Identify which cell holds the provided text, then report its [X, Y] central coordinate. 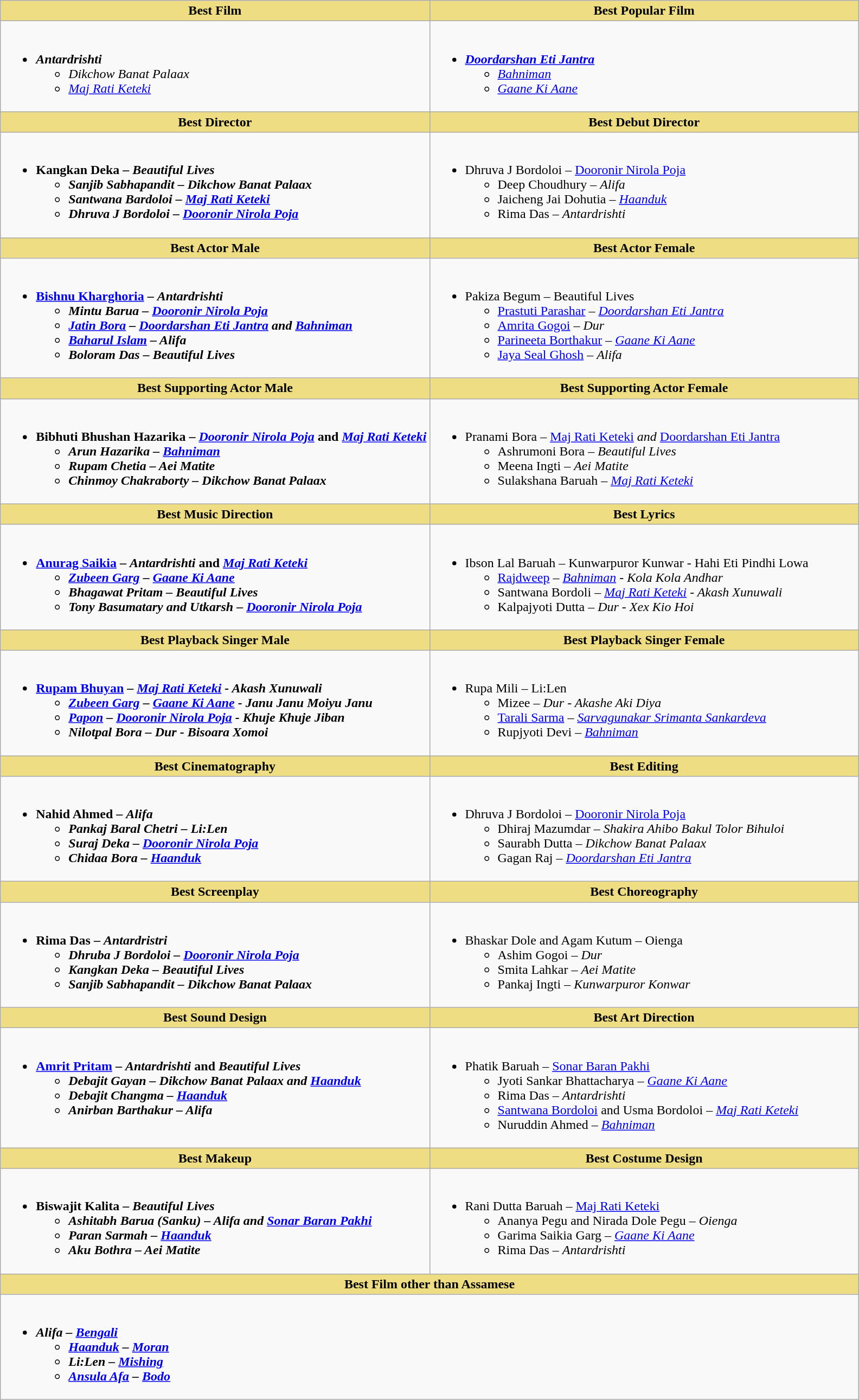
Best Cinematography [215, 766]
Best Costume Design [644, 1158]
Best Makeup [215, 1158]
Alifa – BengaliHaanduk – MoranLi:Len – MishingAnsula Afa – Bodo [429, 1347]
Best Film other than Assamese [429, 1284]
Doordarshan Eti JantraBahnimanGaane Ki Aane [644, 66]
Best Film [215, 11]
Rupa Mili – Li:LenMizee – Dur - Akashe Aki DiyaTarali Sarma – Sarvagunakar Srimanta SankardevaRupjyoti Devi – Bahniman [644, 703]
Amrit Pritam – Antardrishti and Beautiful LivesDebajit Gayan – Dikchow Banat Palaax and HaandukDebajit Changma – HaandukAnirban Barthakur – Alifa [215, 1088]
Pranami Bora – Maj Rati Keteki and Doordarshan Eti JantraAshrumoni Bora – Beautiful LivesMeena Ingti – Aei MatiteSulakshana Baruah – Maj Rati Keteki [644, 451]
Best Screenplay [215, 892]
AntardrishtiDikchow Banat PalaaxMaj Rati Keteki [215, 66]
Nahid Ahmed – AlifaPankaj Baral Chetri – Li:LenSuraj Deka – Dooronir Nirola PojaChidaa Bora – Haanduk [215, 829]
Best Music Direction [215, 514]
Best Director [215, 122]
Best Debut Director [644, 122]
Best Lyrics [644, 514]
Rani Dutta Baruah – Maj Rati KetekiAnanya Pegu and Nirada Dole Pegu – OiengaGarima Saikia Garg – Gaane Ki AaneRima Das – Antardrishti [644, 1221]
Rima Das – AntardristriDhruba J Bordoloi – Dooronir Nirola PojaKangkan Deka – Beautiful LivesSanjib Sabhapandit – Dikchow Banat Palaax [215, 955]
Best Supporting Actor Male [215, 388]
Pakiza Begum – Beautiful LivesPrastuti Parashar – Doordarshan Eti JantraAmrita Gogoi – DurParineeta Borthakur – Gaane Ki AaneJaya Seal Ghosh – Alifa [644, 318]
Best Art Direction [644, 1018]
Best Supporting Actor Female [644, 388]
Dhruva J Bordoloi – Dooronir Nirola PojaDeep Choudhury – AlifaJaicheng Jai Dohutia – HaandukRima Das – Antardrishti [644, 185]
Best Playback Singer Male [215, 640]
Best Choreography [644, 892]
Bhaskar Dole and Agam Kutum – OiengaAshim Gogoi – DurSmita Lahkar – Aei MatitePankaj Ingti – Kunwarpuror Konwar [644, 955]
Best Playback Singer Female [644, 640]
Biswajit Kalita – Beautiful LivesAshitabh Barua (Sanku) – Alifa and Sonar Baran PakhiParan Sarmah – HaandukAku Bothra – Aei Matite [215, 1221]
Best Actor Male [215, 248]
Best Popular Film [644, 11]
Best Editing [644, 766]
Best Actor Female [644, 248]
Kangkan Deka – Beautiful LivesSanjib Sabhapandit – Dikchow Banat PalaaxSantwana Bardoloi – Maj Rati KetekiDhruva J Bordoloi – Dooronir Nirola Poja [215, 185]
Best Sound Design [215, 1018]
